Scan for the cell matching the given text and deliver its [x, y] coordinate at center. 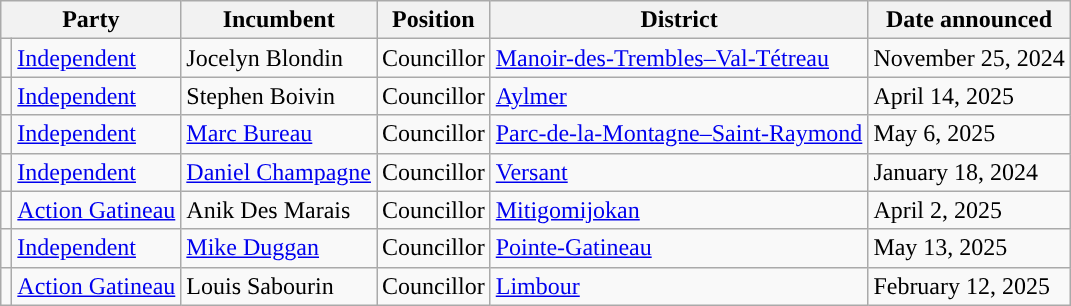
Jocelyn Blondin [279, 58]
Daniel Champagne [279, 172]
November 25, 2024 [969, 58]
Parc-de-la-Montagne–Saint-Raymond [679, 134]
Pointe-Gatineau [679, 248]
May 6, 2025 [969, 134]
Mike Duggan [279, 248]
Incumbent [279, 20]
Position [433, 20]
Mitigomijokan [679, 210]
January 18, 2024 [969, 172]
Manoir-des-Trembles–Val-Tétreau [679, 58]
April 14, 2025 [969, 96]
District [679, 20]
Louis Sabourin [279, 286]
May 13, 2025 [969, 248]
Stephen Boivin [279, 96]
Aylmer [679, 96]
Anik Des Marais [279, 210]
February 12, 2025 [969, 286]
Marc Bureau [279, 134]
April 2, 2025 [969, 210]
Versant [679, 172]
Limbour [679, 286]
Date announced [969, 20]
Party [91, 20]
